Identify which cell holds the provided text, then report its (x, y) central coordinate. 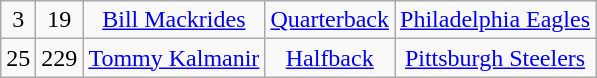
19 (60, 20)
Tommy Kalmanir (174, 58)
Philadelphia Eagles (496, 20)
Halfback (330, 58)
Pittsburgh Steelers (496, 58)
25 (18, 58)
Quarterback (330, 20)
3 (18, 20)
229 (60, 58)
Bill Mackrides (174, 20)
